Pinpoint the cell where the given text exists, returning its [X, Y] midpoint coordinate. 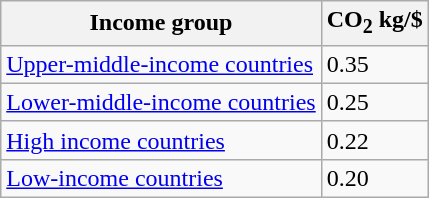
0.20 [374, 178]
0.25 [374, 102]
CO2 kg/$ [374, 23]
Low-income countries [161, 178]
Lower-middle-income countries [161, 102]
Upper-middle-income countries [161, 64]
0.22 [374, 140]
High income countries [161, 140]
0.35 [374, 64]
Income group [161, 23]
